Detect which cell encompasses the target text, then output its [X, Y] center coordinate. 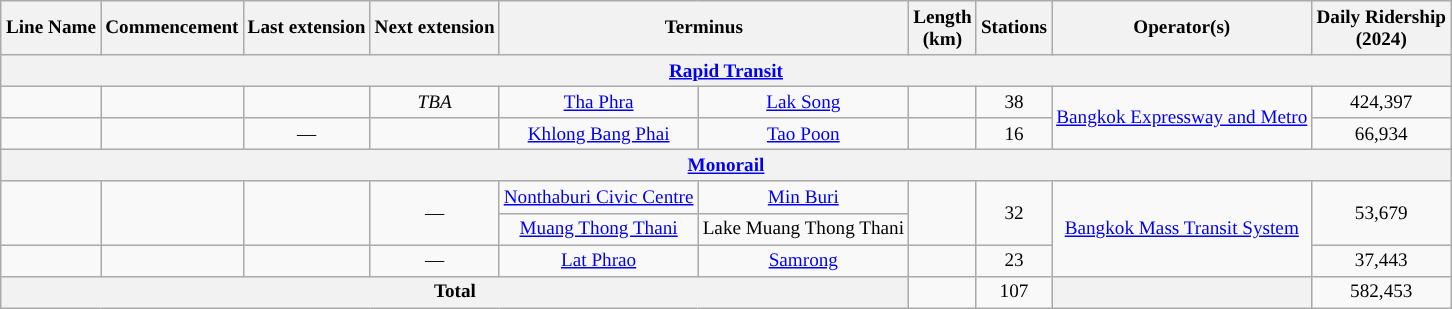
Line Name [50, 28]
TBA [434, 103]
66,934 [1382, 134]
Operator(s) [1182, 28]
Rapid Transit [726, 71]
Tha Phra [598, 103]
Total [454, 292]
32 [1014, 212]
Lat Phrao [598, 261]
38 [1014, 103]
Khlong Bang Phai [598, 134]
Muang Thong Thani [598, 229]
Tao Poon [803, 134]
Last extension [306, 28]
582,453 [1382, 292]
Terminus [704, 28]
Lak Song [803, 103]
Monorail [726, 166]
Commencement [172, 28]
Bangkok Mass Transit System [1182, 228]
Daily Ridership(2024) [1382, 28]
Min Buri [803, 197]
37,443 [1382, 261]
16 [1014, 134]
Lake Muang Thong Thani [803, 229]
Length(km) [943, 28]
53,679 [1382, 212]
107 [1014, 292]
Bangkok Expressway and Metro [1182, 118]
Stations [1014, 28]
Nonthaburi Civic Centre [598, 197]
Next extension [434, 28]
424,397 [1382, 103]
23 [1014, 261]
Samrong [803, 261]
